Search for the cell housing the specified text and yield its [X, Y] center coordinate. 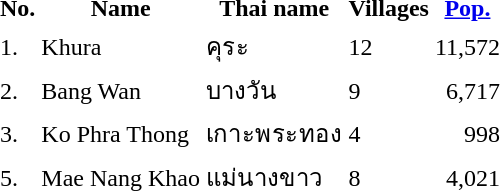
เกาะพระทอง [274, 134]
12 [388, 46]
บางวัน [274, 90]
9 [388, 90]
คุระ [274, 46]
Ko Phra Thong [121, 134]
4 [388, 134]
Khura [121, 46]
Bang Wan [121, 90]
